Return the (x, y) coordinate for the center point of the cell that contains the specified text.  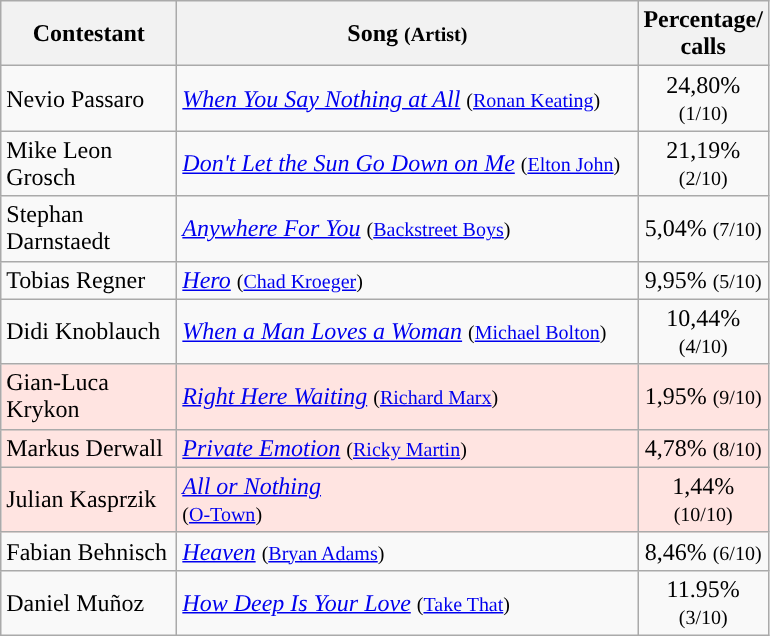
1,95% (9/10) (704, 396)
8,46% (6/10) (704, 551)
Julian Kasprzik (89, 500)
Stephan Darnstaedt (89, 228)
21,19% (2/10) (704, 164)
Anywhere For You (Backstreet Boys) (408, 228)
When a Man Loves a Woman (Michael Bolton) (408, 332)
Nevio Passaro (89, 98)
Don't Let the Sun Go Down on Me (Elton John) (408, 164)
Right Here Waiting (Richard Marx) (408, 396)
10,44% (4/10) (704, 332)
All or Nothing (O-Town) (408, 500)
Private Emotion (Ricky Martin) (408, 448)
Daniel Muñoz (89, 602)
5,04% (7/10) (704, 228)
24,80% (1/10) (704, 98)
Contestant (89, 34)
Song (Artist) (408, 34)
Mike Leon Grosch (89, 164)
Tobias Regner (89, 280)
Gian-Luca Krykon (89, 396)
Didi Knoblauch (89, 332)
1,44% (10/10) (704, 500)
9,95% (5/10) (704, 280)
Fabian Behnisch (89, 551)
4,78% (8/10) (704, 448)
How Deep Is Your Love (Take That) (408, 602)
Heaven (Bryan Adams) (408, 551)
11.95% (3/10) (704, 602)
Percentage/calls (704, 34)
When You Say Nothing at All (Ronan Keating) (408, 98)
Hero (Chad Kroeger) (408, 280)
Markus Derwall (89, 448)
